Find where the given text appears and provide that cell's center as (X, Y) coordinate. 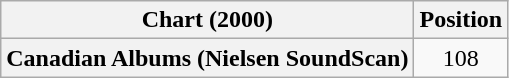
Position (461, 20)
Canadian Albums (Nielsen SoundScan) (208, 58)
108 (461, 58)
Chart (2000) (208, 20)
